Pinpoint the cell where the given text exists, returning its [x, y] midpoint coordinate. 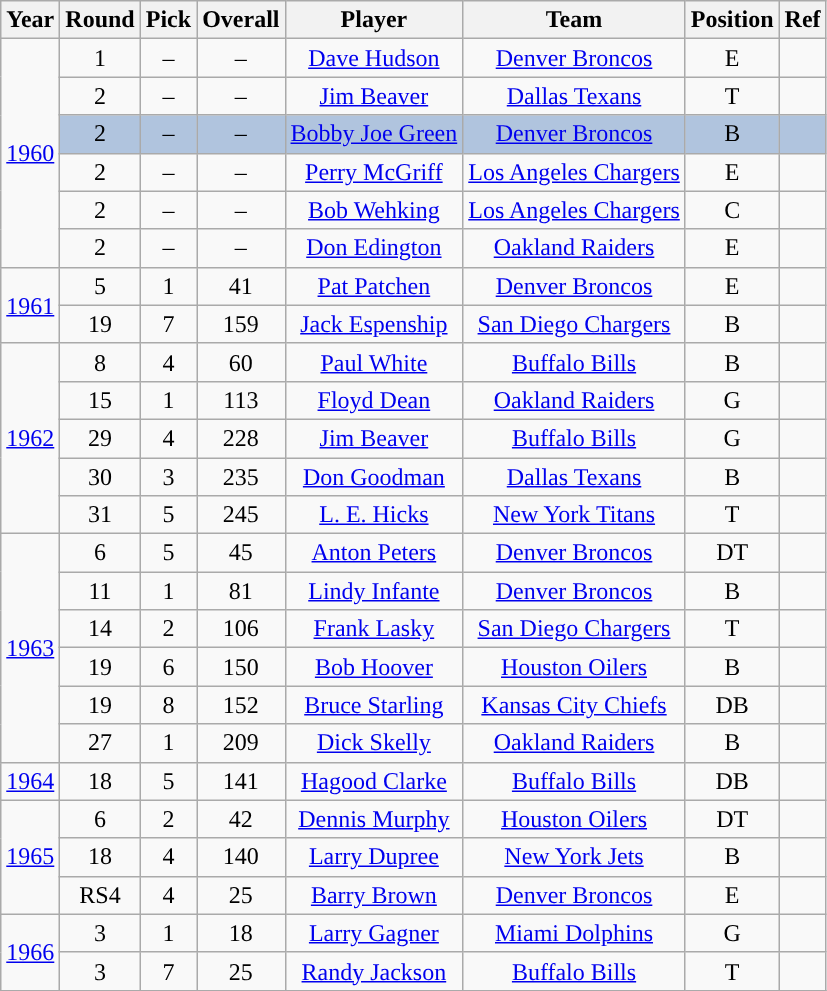
Frank Lasky [374, 629]
Ref [802, 20]
1965 [30, 857]
New York Jets [574, 857]
Miami Dolphins [574, 933]
1961 [30, 305]
Don Goodman [374, 477]
Bob Hoover [374, 667]
1962 [30, 438]
150 [241, 667]
Paul White [374, 362]
Bob Wehking [374, 210]
245 [241, 515]
Anton Peters [374, 553]
141 [241, 781]
Barry Brown [374, 895]
45 [241, 553]
Position [732, 20]
Don Edington [374, 248]
11 [100, 591]
New York Titans [574, 515]
60 [241, 362]
Perry McGriff [374, 172]
42 [241, 819]
Hagood Clarke [374, 781]
Bobby Joe Green [374, 134]
140 [241, 857]
228 [241, 438]
Overall [241, 20]
Kansas City Chiefs [574, 705]
Pick [168, 20]
Randy Jackson [374, 971]
Team [574, 20]
Larry Dupree [374, 857]
235 [241, 477]
14 [100, 629]
27 [100, 743]
15 [100, 400]
L. E. Hicks [374, 515]
Dick Skelly [374, 743]
41 [241, 286]
81 [241, 591]
Dennis Murphy [374, 819]
30 [100, 477]
1963 [30, 648]
Pat Patchen [374, 286]
Dave Hudson [374, 58]
Jack Espenship [374, 324]
Floyd Dean [374, 400]
209 [241, 743]
Bruce Starling [374, 705]
Larry Gagner [374, 933]
Round [100, 20]
113 [241, 400]
1964 [30, 781]
29 [100, 438]
106 [241, 629]
Player [374, 20]
RS4 [100, 895]
C [732, 210]
1960 [30, 153]
159 [241, 324]
Year [30, 20]
1966 [30, 952]
Lindy Infante [374, 591]
31 [100, 515]
152 [241, 705]
